Extract the [x, y] coordinate from the center of the cell holding the provided text.  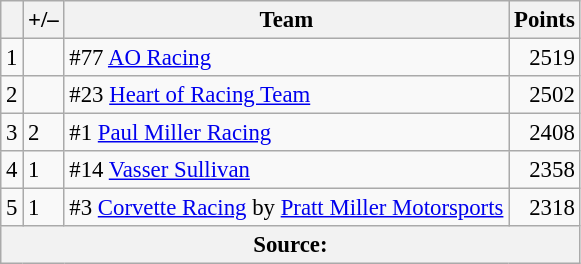
5 [12, 208]
2318 [544, 208]
4 [12, 170]
3 [12, 133]
#77 AO Racing [286, 58]
Source: [290, 245]
#14 Vasser Sullivan [286, 170]
2519 [544, 58]
2408 [544, 133]
Points [544, 20]
#23 Heart of Racing Team [286, 95]
+/– [44, 20]
2502 [544, 95]
#3 Corvette Racing by Pratt Miller Motorsports [286, 208]
Team [286, 20]
2358 [544, 170]
#1 Paul Miller Racing [286, 133]
